Extract the [x, y] coordinate from the center of the cell holding the provided text.  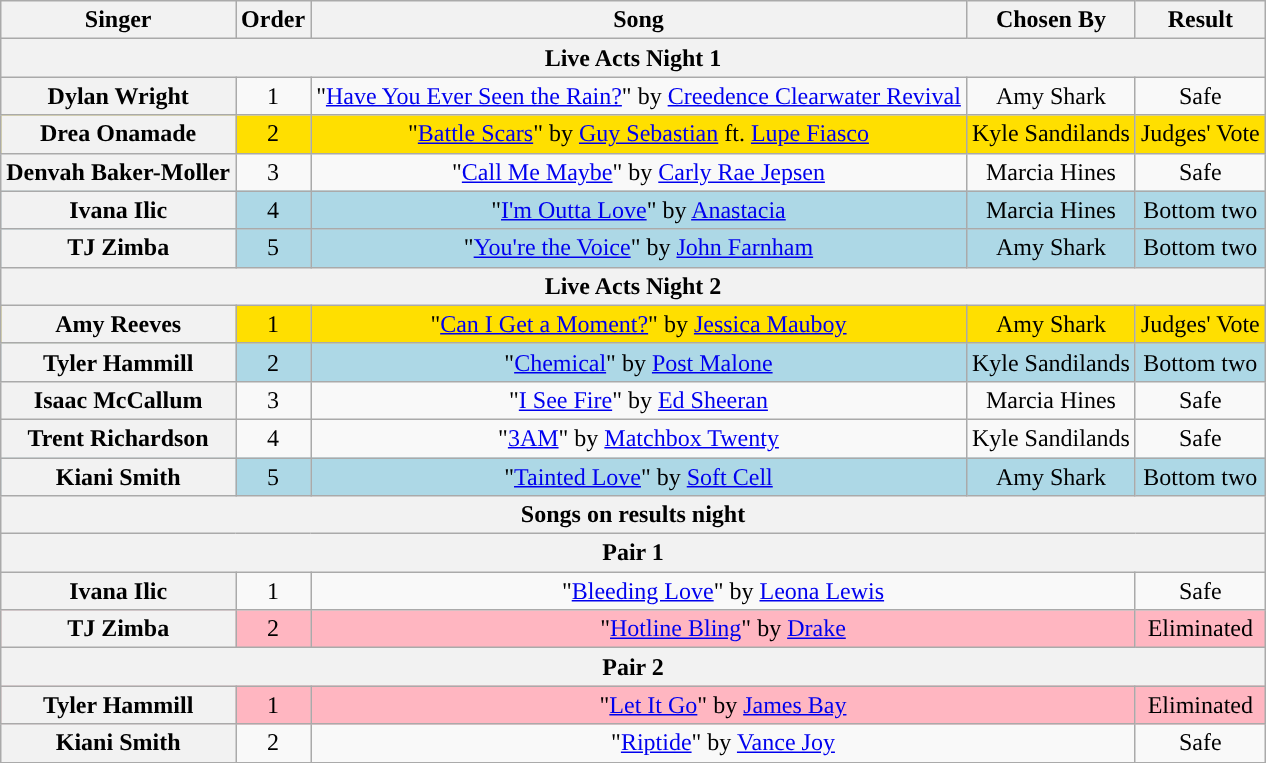
Isaac McCallum [118, 400]
Amy Reeves [118, 324]
Trent Richardson [118, 438]
"Let It Go" by James Bay [724, 705]
"I'm Outta Love" by Anastacia [639, 210]
Denvah Baker-Moller [118, 172]
Chosen By [1050, 20]
"Battle Scars" by Guy Sebastian ft. Lupe Fiasco [639, 134]
"Chemical" by Post Malone [639, 362]
"Have You Ever Seen the Rain?" by Creedence Clearwater Revival [639, 96]
Pair 2 [634, 667]
"Call Me Maybe" by Carly Rae Jepsen [639, 172]
Songs on results night [634, 515]
"Riptide" by Vance Joy [724, 743]
Result [1200, 20]
Live Acts Night 2 [634, 286]
Singer [118, 20]
Order [274, 20]
"Tainted Love" by Soft Cell [639, 477]
Live Acts Night 1 [634, 58]
Pair 1 [634, 553]
Song [639, 20]
Drea Onamade [118, 134]
"You're the Voice" by John Farnham [639, 248]
"Hotline Bling" by Drake [724, 629]
Dylan Wright [118, 96]
"Can I Get a Moment?" by Jessica Mauboy [639, 324]
"Bleeding Love" by Leona Lewis [724, 591]
"I See Fire" by Ed Sheeran [639, 400]
"3AM" by Matchbox Twenty [639, 438]
